Determine the [x, y] coordinate at the center of the cell enclosing the given text.  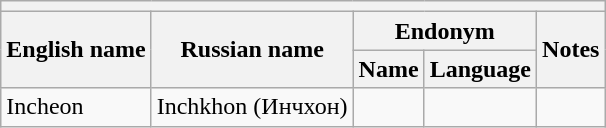
Notes [571, 50]
Inchkhon (Инчхон) [252, 107]
Endonym [444, 31]
Incheon [76, 107]
Language [480, 69]
Russian name [252, 50]
English name [76, 50]
Name [388, 69]
